Pinpoint the cell where the given text exists, returning its (X, Y) midpoint coordinate. 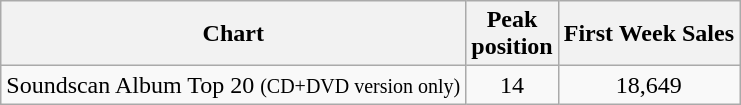
Soundscan Album Top 20 (CD+DVD version only) (234, 85)
14 (512, 85)
Peakposition (512, 34)
Chart (234, 34)
18,649 (648, 85)
First Week Sales (648, 34)
